Detect which cell encompasses the target text, then output its (x, y) center coordinate. 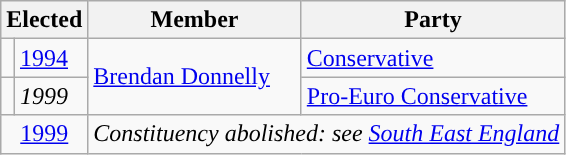
Brendan Donnelly (194, 77)
Pro-Euro Conservative (433, 96)
Conservative (433, 58)
Constituency abolished: see South East England (326, 134)
Party (433, 20)
1994 (50, 58)
Member (194, 20)
Elected (44, 20)
